From the cell containing the given text, extract its center point as [X, Y] coordinate. 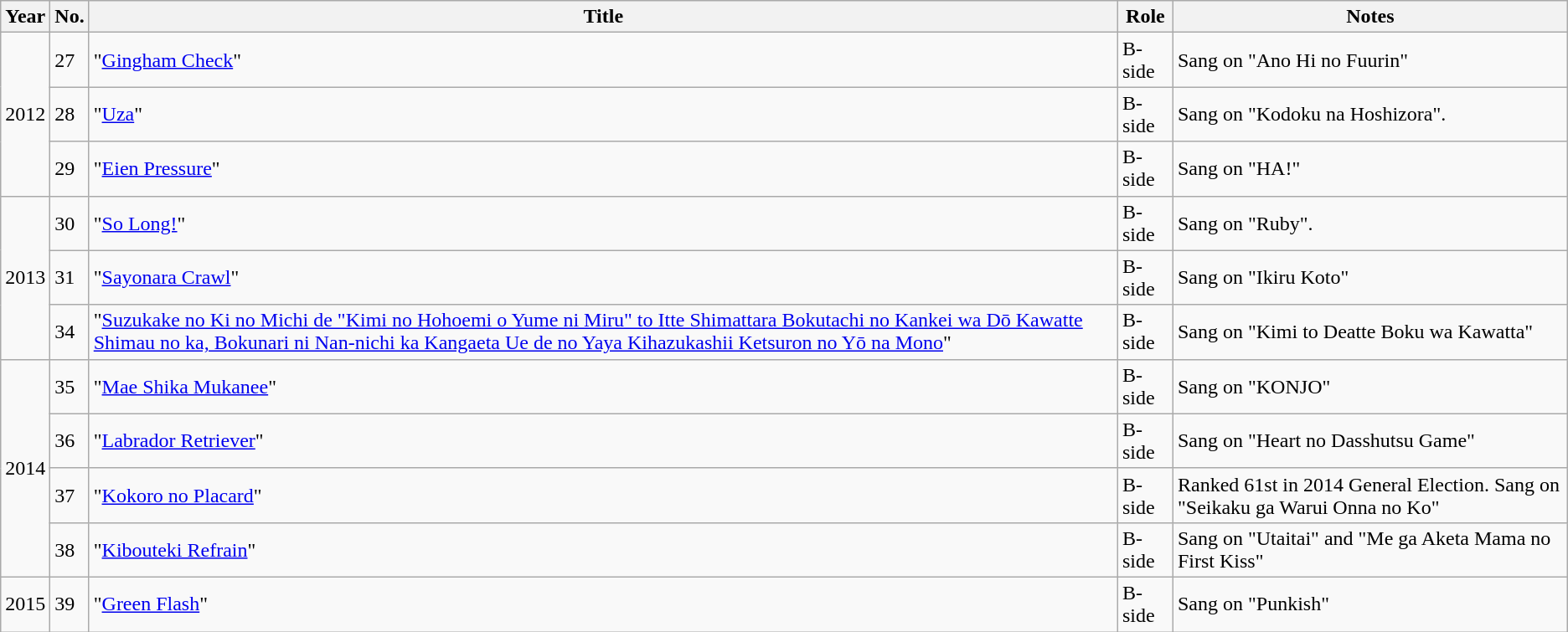
2013 [25, 278]
31 [70, 278]
Ranked 61st in 2014 General Election. Sang on "Seikaku ga Warui Onna no Ko" [1370, 496]
38 [70, 549]
Sang on "Punkish" [1370, 604]
Sang on "Ikiru Koto" [1370, 278]
39 [70, 604]
37 [70, 496]
Sang on "HA!" [1370, 169]
34 [70, 331]
No. [70, 17]
2012 [25, 114]
Sang on "Kodoku na Hoshizora". [1370, 114]
Notes [1370, 17]
Year [25, 17]
"Kokoro no Placard" [603, 496]
"Kibouteki Refrain" [603, 549]
"Sayonara Crawl" [603, 278]
2014 [25, 468]
"So Long!" [603, 223]
"Labrador Retriever" [603, 440]
30 [70, 223]
36 [70, 440]
"Eien Pressure" [603, 169]
Title [603, 17]
Role [1145, 17]
Sang on "Utaitai" and "Me ga Aketa Mama no First Kiss" [1370, 549]
"Mae Shika Mukanee" [603, 387]
Sang on "Ruby". [1370, 223]
35 [70, 387]
Sang on "Heart no Dasshutsu Game" [1370, 440]
"Uza" [603, 114]
29 [70, 169]
Sang on "Kimi to Deatte Boku wa Kawatta" [1370, 331]
28 [70, 114]
"Gingham Check" [603, 60]
Sang on "KONJO" [1370, 387]
"Green Flash" [603, 604]
Sang on "Ano Hi no Fuurin" [1370, 60]
27 [70, 60]
2015 [25, 604]
